Detect which cell encompasses the target text, then output its (X, Y) center coordinate. 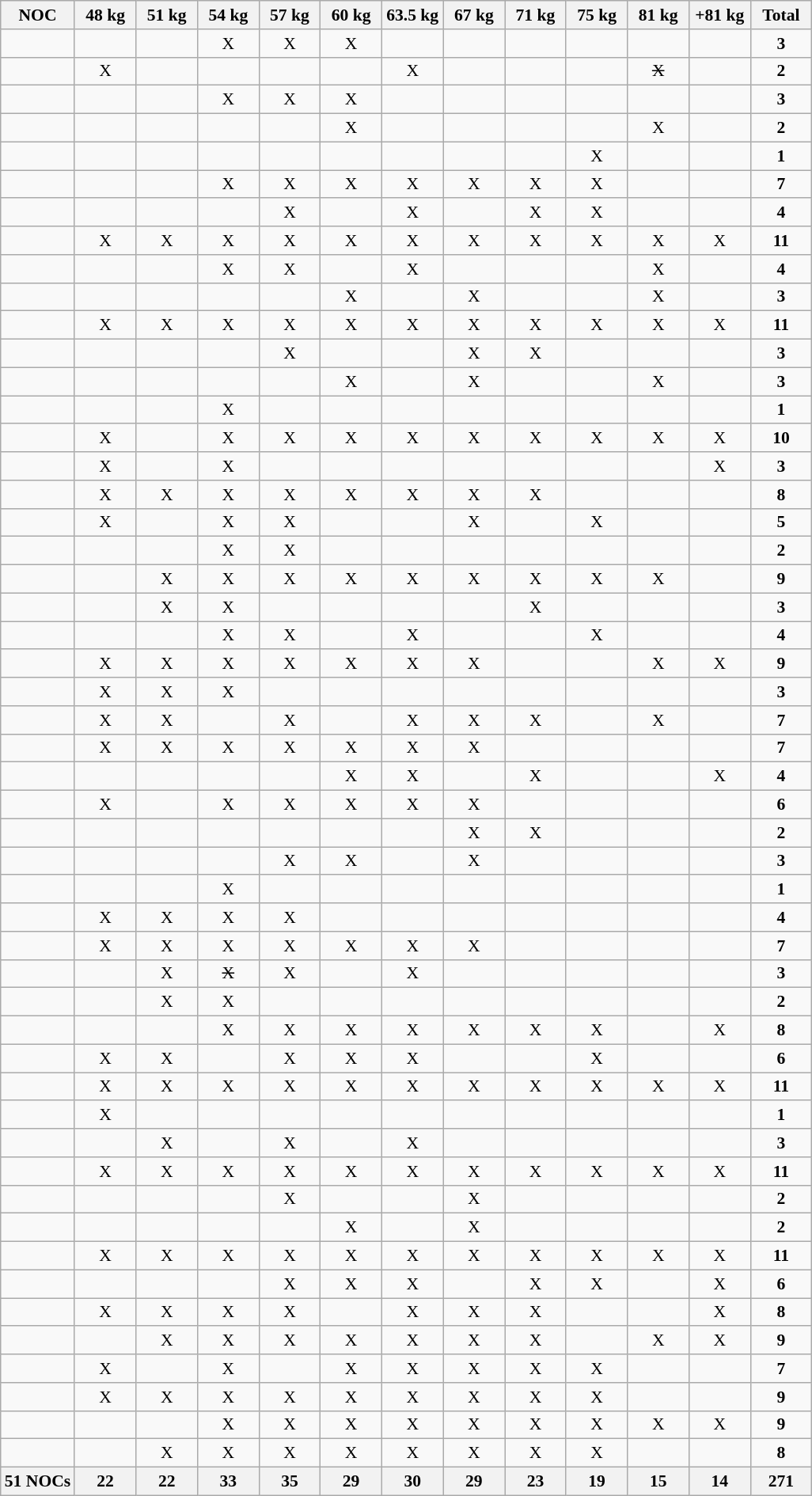
271 (781, 1482)
63.5 kg (412, 15)
51 NOCs (38, 1482)
33 (228, 1482)
5 (781, 522)
15 (658, 1482)
30 (412, 1482)
19 (597, 1482)
48 kg (105, 15)
54 kg (228, 15)
14 (719, 1482)
75 kg (597, 15)
51 kg (167, 15)
35 (290, 1482)
Total (781, 15)
10 (781, 439)
71 kg (536, 15)
NOC (38, 15)
57 kg (290, 15)
23 (536, 1482)
67 kg (474, 15)
60 kg (351, 15)
81 kg (658, 15)
+81 kg (719, 15)
